Capture the cell that displays the provided text and extract its [x, y] central coordinate. 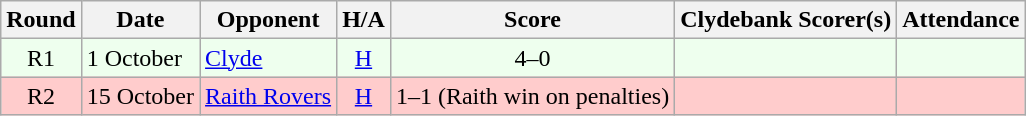
Date [140, 20]
Clyde [268, 58]
R2 [41, 96]
Attendance [961, 20]
H/A [364, 20]
R1 [41, 58]
15 October [140, 96]
Opponent [268, 20]
Score [532, 20]
Clydebank Scorer(s) [786, 20]
Round [41, 20]
1 October [140, 58]
4–0 [532, 58]
1–1 (Raith win on penalties) [532, 96]
Raith Rovers [268, 96]
